Capture the cell that displays the provided text and extract its [X, Y] central coordinate. 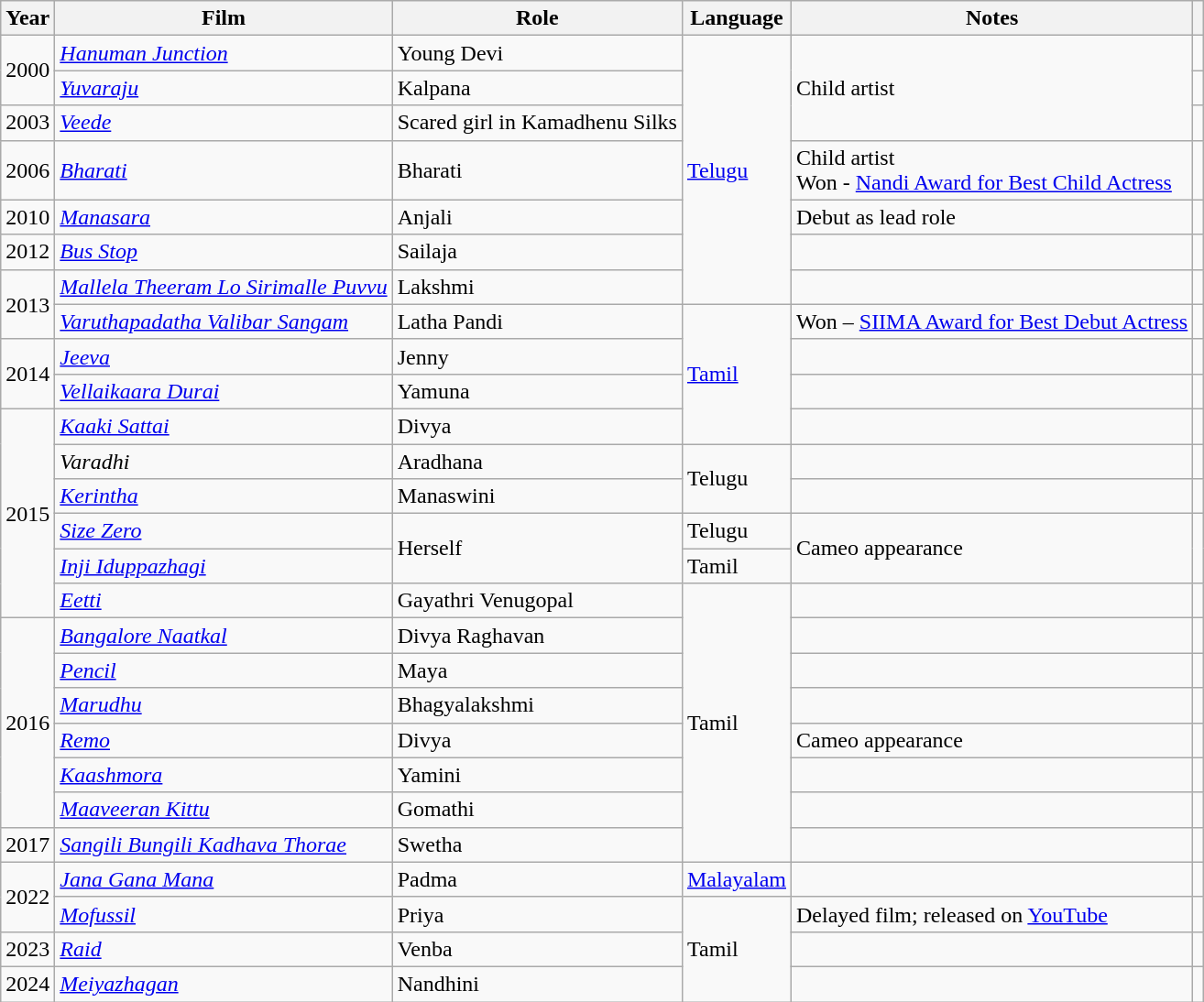
Mofussil [224, 914]
Veede [224, 123]
Lakshmi [537, 287]
Maaveeran Kittu [224, 810]
2015 [27, 513]
Bhagyalakshmi [537, 705]
Herself [537, 549]
2006 [27, 170]
Priya [537, 914]
2024 [27, 984]
Language [737, 18]
2014 [27, 374]
Kalpana [537, 88]
Mallela Theeram Lo Sirimalle Puvvu [224, 287]
Maya [537, 670]
Delayed film; released on YouTube [992, 914]
Scared girl in Kamadhenu Silks [537, 123]
Varadhi [224, 461]
Swetha [537, 844]
Varuthapadatha Valibar Sangam [224, 321]
Manaswini [537, 496]
Nandhini [537, 984]
Divya Raghavan [537, 636]
Film [224, 18]
Bangalore Naatkal [224, 636]
2000 [27, 71]
Gomathi [537, 810]
Yuvaraju [224, 88]
Gayathri Venugopal [537, 601]
Yamuna [537, 391]
Marudhu [224, 705]
2010 [27, 217]
2017 [27, 844]
Pencil [224, 670]
Vellaikaara Durai [224, 391]
Raid [224, 949]
2013 [27, 304]
Young Devi [537, 53]
Jenny [537, 356]
Bus Stop [224, 252]
Manasara [224, 217]
2003 [27, 123]
Remo [224, 740]
Anjali [537, 217]
2016 [27, 723]
Jeeva [224, 356]
2012 [27, 252]
Malayalam [737, 879]
Notes [992, 18]
Debut as lead role [992, 217]
Jana Gana Mana [224, 879]
Latha Pandi [537, 321]
2022 [27, 897]
Hanuman Junction [224, 53]
Child artistWon - Nandi Award for Best Child Actress [992, 170]
Sailaja [537, 252]
Inji Iduppazhagi [224, 566]
Kaashmora [224, 775]
2023 [27, 949]
Sangili Bungili Kadhava Thorae [224, 844]
Venba [537, 949]
Yamini [537, 775]
Eetti [224, 601]
Meiyazhagan [224, 984]
Kerintha [224, 496]
Size Zero [224, 531]
Role [537, 18]
Won – SIIMA Award for Best Debut Actress [992, 321]
Year [27, 18]
Child artist [992, 88]
Aradhana [537, 461]
Padma [537, 879]
Kaaki Sattai [224, 426]
